Output the (x, y) coordinate of the center of the cell containing the given text.  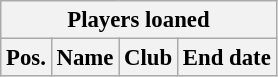
End date (226, 58)
Club (148, 58)
Pos. (26, 58)
Name (85, 58)
Players loaned (138, 20)
